Pinpoint the cell where the given text exists, returning its (X, Y) midpoint coordinate. 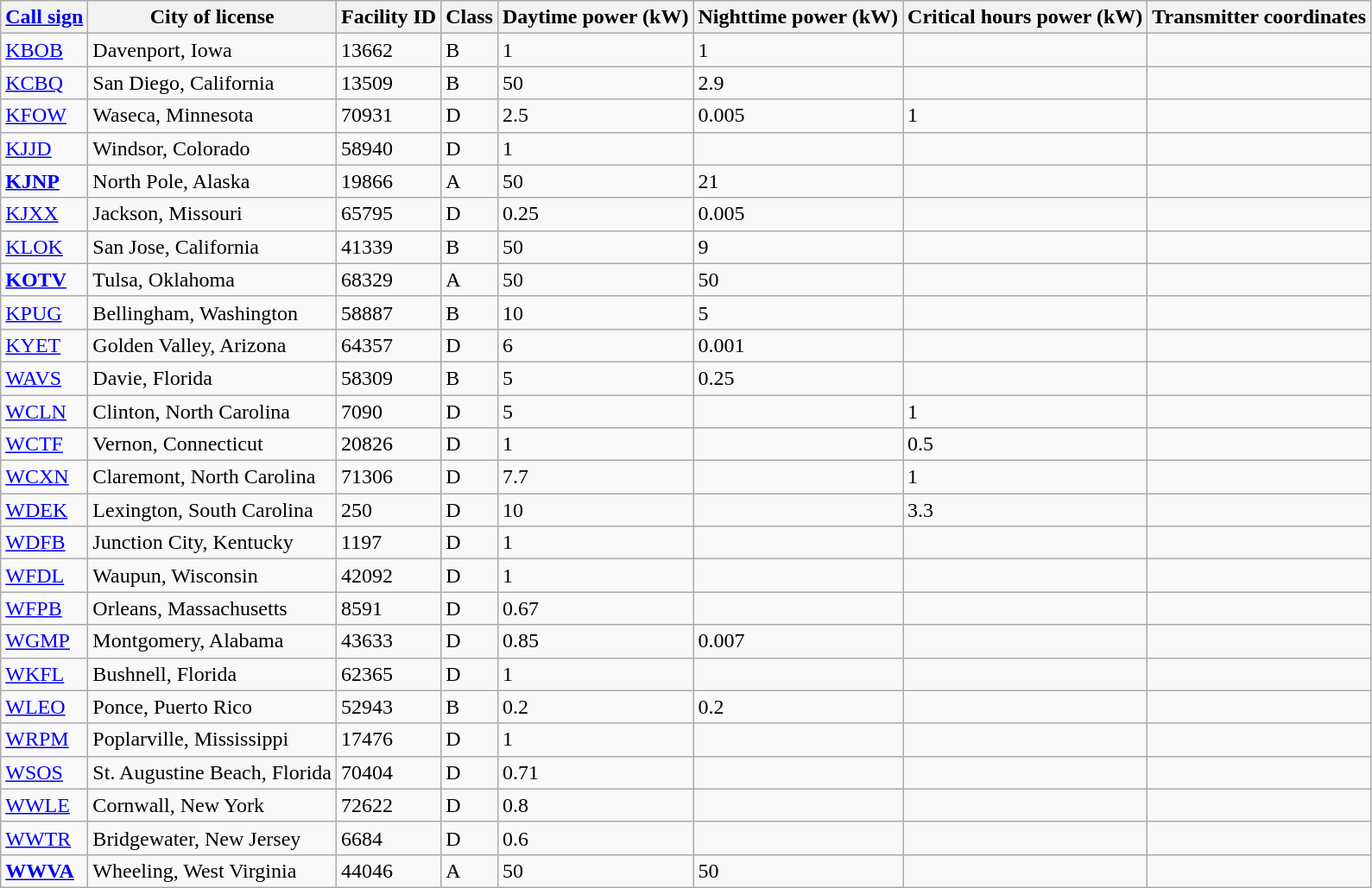
St. Augustine Beach, Florida (212, 772)
6 (596, 345)
Claremont, North Carolina (212, 477)
Wheeling, West Virginia (212, 871)
72622 (389, 805)
7.7 (596, 477)
North Pole, Alaska (212, 181)
WGMP (45, 641)
WLEO (45, 707)
WCLN (45, 412)
62365 (389, 674)
KFOW (45, 116)
KJXX (45, 214)
Facility ID (389, 17)
Call sign (45, 17)
WDEK (45, 510)
21 (798, 181)
Waseca, Minnesota (212, 116)
20826 (389, 444)
Orleans, Massachusetts (212, 608)
San Diego, California (212, 83)
Davenport, Iowa (212, 50)
7090 (389, 412)
Nighttime power (kW) (798, 17)
KOTV (45, 280)
1197 (389, 543)
WRPM (45, 740)
0.5 (1026, 444)
WKFL (45, 674)
Waupun, Wisconsin (212, 576)
Class (470, 17)
13509 (389, 83)
17476 (389, 740)
6684 (389, 838)
43633 (389, 641)
Daytime power (kW) (596, 17)
0.8 (596, 805)
WAVS (45, 378)
Jackson, Missouri (212, 214)
Critical hours power (kW) (1026, 17)
Tulsa, Oklahoma (212, 280)
Poplarville, Mississippi (212, 740)
58887 (389, 312)
City of license (212, 17)
KYET (45, 345)
KBOB (45, 50)
WFDL (45, 576)
Lexington, South Carolina (212, 510)
0.6 (596, 838)
Cornwall, New York (212, 805)
52943 (389, 707)
65795 (389, 214)
WDFB (45, 543)
3.3 (1026, 510)
13662 (389, 50)
KJNP (45, 181)
0.001 (798, 345)
WSOS (45, 772)
70931 (389, 116)
0.67 (596, 608)
0.85 (596, 641)
Davie, Florida (212, 378)
WFPB (45, 608)
8591 (389, 608)
9 (798, 247)
68329 (389, 280)
19866 (389, 181)
WWLE (45, 805)
WCTF (45, 444)
Montgomery, Alabama (212, 641)
Vernon, Connecticut (212, 444)
WWTR (45, 838)
KJJD (45, 148)
250 (389, 510)
WCXN (45, 477)
58309 (389, 378)
0.71 (596, 772)
KPUG (45, 312)
Golden Valley, Arizona (212, 345)
Bridgewater, New Jersey (212, 838)
KLOK (45, 247)
42092 (389, 576)
Ponce, Puerto Rico (212, 707)
Bushnell, Florida (212, 674)
Junction City, Kentucky (212, 543)
44046 (389, 871)
2.9 (798, 83)
Windsor, Colorado (212, 148)
Transmitter coordinates (1259, 17)
0.007 (798, 641)
64357 (389, 345)
70404 (389, 772)
2.5 (596, 116)
KCBQ (45, 83)
Clinton, North Carolina (212, 412)
San Jose, California (212, 247)
WWVA (45, 871)
41339 (389, 247)
71306 (389, 477)
58940 (389, 148)
Bellingham, Washington (212, 312)
